Locate the cell with the specified text and output its [X, Y] center coordinate. 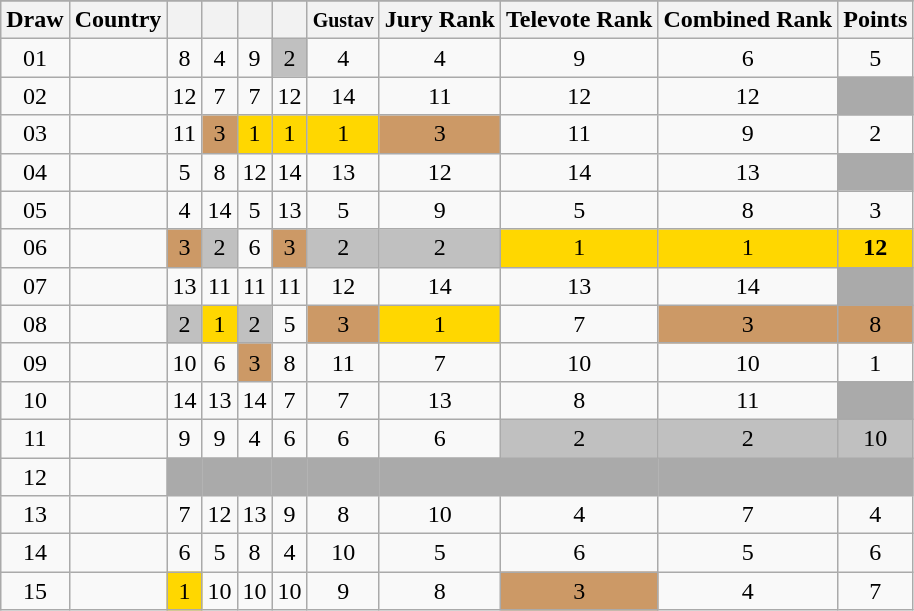
08 [35, 324]
Gustav [343, 20]
03 [35, 134]
01 [35, 58]
Points [876, 20]
02 [35, 96]
05 [35, 210]
04 [35, 172]
Combined Rank [748, 20]
09 [35, 362]
Draw [35, 20]
06 [35, 248]
Televote Rank [579, 20]
Jury Rank [440, 20]
Country [118, 20]
07 [35, 286]
15 [35, 591]
